Provide the (X, Y) coordinate of the cell's center where the given text is located.  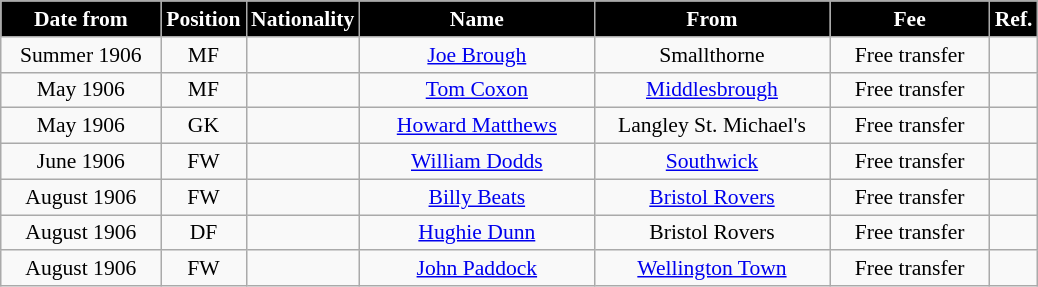
Joe Brough (476, 55)
June 1906 (81, 162)
Howard Matthews (476, 126)
Position (204, 19)
Summer 1906 (81, 55)
Nationality (302, 19)
Date from (81, 19)
DF (204, 233)
Middlesbrough (712, 90)
William Dodds (476, 162)
Smallthorne (712, 55)
Fee (910, 19)
Name (476, 19)
Billy Beats (476, 197)
Tom Coxon (476, 90)
Hughie Dunn (476, 233)
Wellington Town (712, 269)
John Paddock (476, 269)
Langley St. Michael's (712, 126)
From (712, 19)
Ref. (1014, 19)
Southwick (712, 162)
GK (204, 126)
